Output the [X, Y] coordinate of the center of the cell containing the given text.  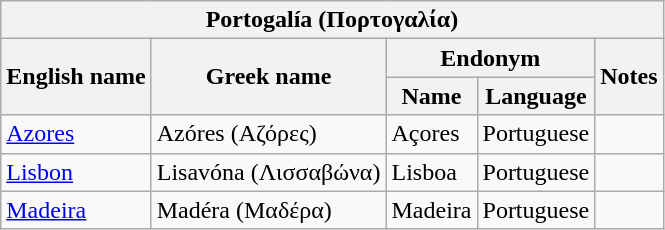
Portogalía (Πορτογαλία) [332, 20]
Azores [76, 134]
English name [76, 77]
Endonym [490, 58]
Language [536, 96]
Azóres (Αζόρες) [268, 134]
Greek name [268, 77]
Name [432, 96]
Açores [432, 134]
Lisavóna (Λισσαβώνα) [268, 172]
Madéra (Μαδέρα) [268, 210]
Lisbon [76, 172]
Lisboa [432, 172]
Notes [629, 77]
